Output the [x, y] coordinate of the center of the cell containing the given text.  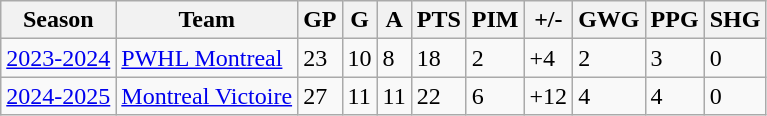
+12 [548, 96]
Team [207, 20]
3 [674, 58]
22 [438, 96]
PTS [438, 20]
6 [495, 96]
GWG [609, 20]
2024-2025 [58, 96]
PIM [495, 20]
SHG [735, 20]
27 [320, 96]
2023-2024 [58, 58]
A [394, 20]
+4 [548, 58]
PWHL Montreal [207, 58]
Season [58, 20]
PPG [674, 20]
8 [394, 58]
Montreal Victoire [207, 96]
10 [360, 58]
23 [320, 58]
GP [320, 20]
+/- [548, 20]
G [360, 20]
18 [438, 58]
